Provide the [x, y] coordinate of the cell's center where the given text is located.  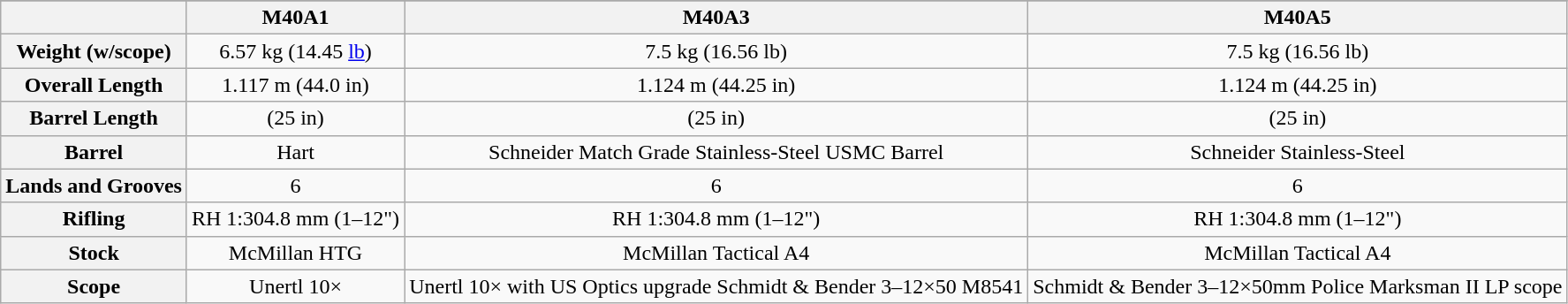
M40A1 [295, 18]
Unertl 10× with US Optics upgrade Schmidt & Bender 3–12×50 M8541 [716, 286]
1.117 m (44.0 in) [295, 85]
Schneider Match Grade Stainless-Steel USMC Barrel [716, 152]
Hart [295, 152]
McMillan HTG [295, 253]
Barrel [94, 152]
Schmidt & Bender 3–12×50mm Police Marksman II LP scope [1298, 286]
Stock [94, 253]
Unertl 10× [295, 286]
6.57 kg (14.45 lb) [295, 51]
Schneider Stainless-Steel [1298, 152]
Lands and Grooves [94, 186]
M40A5 [1298, 18]
Scope [94, 286]
Overall Length [94, 85]
Barrel Length [94, 118]
Weight (w/scope) [94, 51]
M40A3 [716, 18]
Rifling [94, 219]
